Return the (x, y) coordinate for the center point of the cell that contains the specified text.  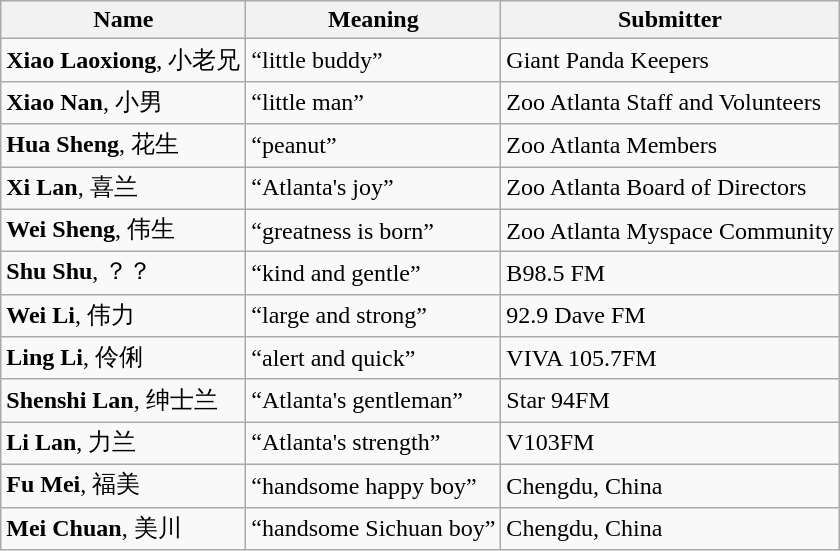
Zoo Atlanta Board of Directors (670, 188)
Meaning (374, 20)
Ling Li, 伶俐 (124, 358)
Shenshi Lan, 绅士兰 (124, 400)
“greatness is born” (374, 230)
“little man” (374, 102)
Mei Chuan, 美川 (124, 528)
VIVA 105.7FM (670, 358)
“little buddy” (374, 60)
Zoo Atlanta Members (670, 146)
Hua Sheng, 花生 (124, 146)
Wei Li, 伟力 (124, 316)
“handsome happy boy” (374, 486)
Zoo Atlanta Staff and Volunteers (670, 102)
“alert and quick” (374, 358)
Li Lan, 力兰 (124, 444)
Giant Panda Keepers (670, 60)
Xiao Nan, 小男 (124, 102)
Wei Sheng, 伟生 (124, 230)
B98.5 FM (670, 274)
“kind and gentle” (374, 274)
“peanut” (374, 146)
“Atlanta's strength” (374, 444)
Submitter (670, 20)
Shu Shu, ？？ (124, 274)
“handsome Sichuan boy” (374, 528)
“Atlanta's gentleman” (374, 400)
Fu Mei, 福美 (124, 486)
Zoo Atlanta Myspace Community (670, 230)
92.9 Dave FM (670, 316)
“Atlanta's joy” (374, 188)
Star 94FM (670, 400)
“large and strong” (374, 316)
Xi Lan, 喜兰 (124, 188)
V103FM (670, 444)
Name (124, 20)
Xiao Laoxiong, 小老兄 (124, 60)
